Find where the given text appears and provide that cell's center as (X, Y) coordinate. 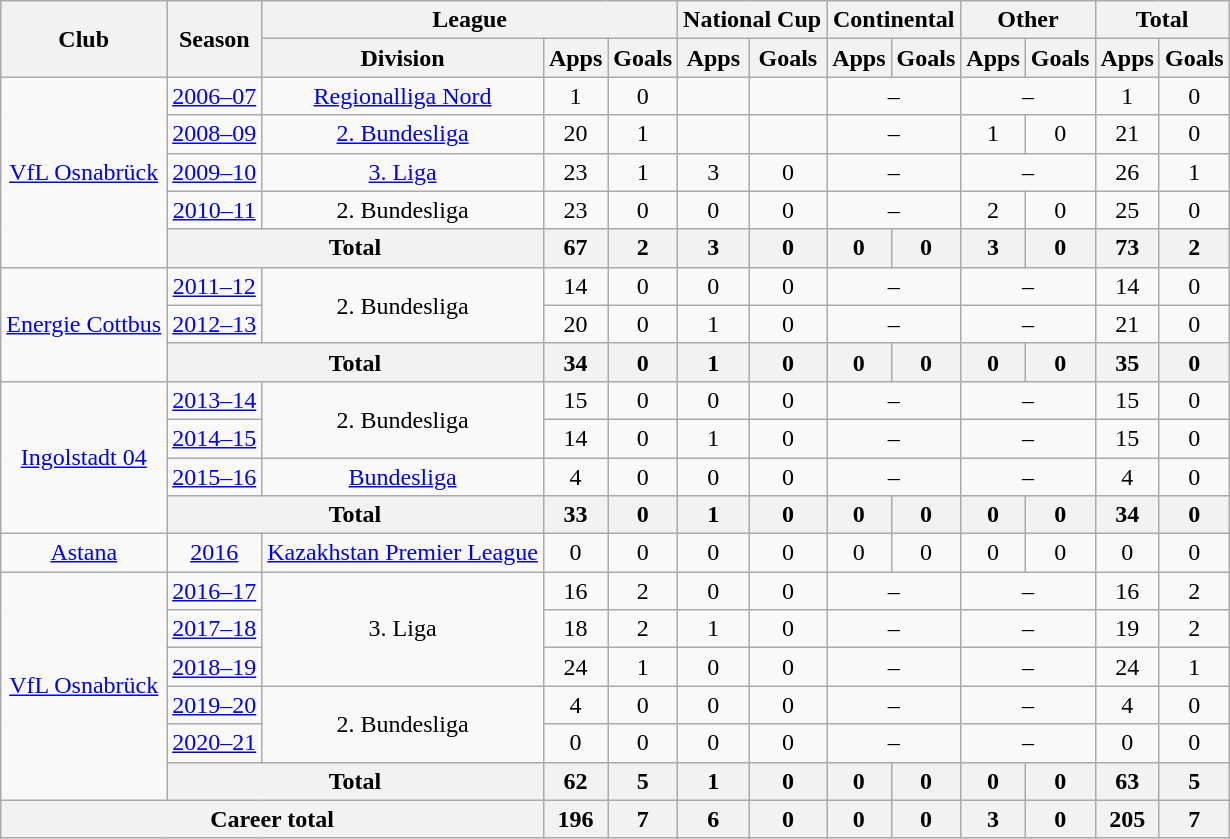
Energie Cottbus (84, 324)
6 (714, 819)
2015–16 (214, 477)
2016 (214, 553)
35 (1127, 362)
2012–13 (214, 324)
18 (575, 629)
2008–09 (214, 134)
2018–19 (214, 667)
63 (1127, 781)
2019–20 (214, 705)
2013–14 (214, 400)
National Cup (752, 20)
Ingolstadt 04 (84, 457)
2014–15 (214, 438)
73 (1127, 248)
25 (1127, 210)
19 (1127, 629)
Astana (84, 553)
League (470, 20)
196 (575, 819)
Season (214, 39)
2020–21 (214, 743)
2009–10 (214, 172)
26 (1127, 172)
2010–11 (214, 210)
2011–12 (214, 286)
62 (575, 781)
2016–17 (214, 591)
Regionalliga Nord (403, 96)
Division (403, 58)
Bundesliga (403, 477)
Kazakhstan Premier League (403, 553)
Career total (272, 819)
33 (575, 515)
2017–18 (214, 629)
205 (1127, 819)
Continental (894, 20)
2006–07 (214, 96)
Club (84, 39)
67 (575, 248)
Other (1028, 20)
